Pinpoint the cell where the given text exists, returning its [X, Y] midpoint coordinate. 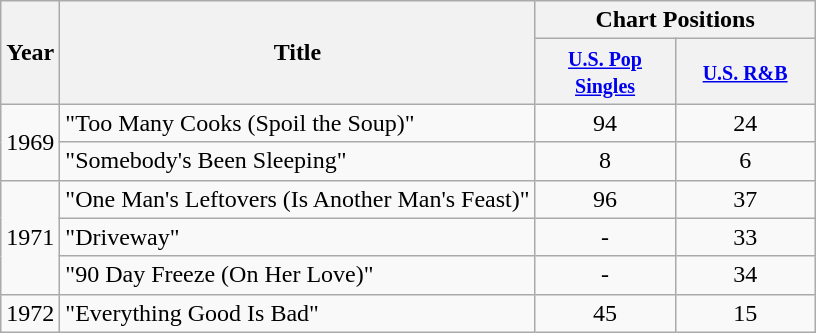
96 [605, 199]
94 [605, 123]
U.S. Pop Singles [605, 72]
1969 [30, 142]
45 [605, 313]
Year [30, 52]
"Driveway" [298, 237]
"Everything Good Is Bad" [298, 313]
37 [745, 199]
33 [745, 237]
Chart Positions [675, 20]
15 [745, 313]
6 [745, 161]
"90 Day Freeze (On Her Love)" [298, 275]
"Too Many Cooks (Spoil the Soup)" [298, 123]
U.S. R&B [745, 72]
34 [745, 275]
1971 [30, 237]
Title [298, 52]
24 [745, 123]
"Somebody's Been Sleeping" [298, 161]
"One Man's Leftovers (Is Another Man's Feast)" [298, 199]
1972 [30, 313]
8 [605, 161]
